Find where the given text appears and provide that cell's center as [X, Y] coordinate. 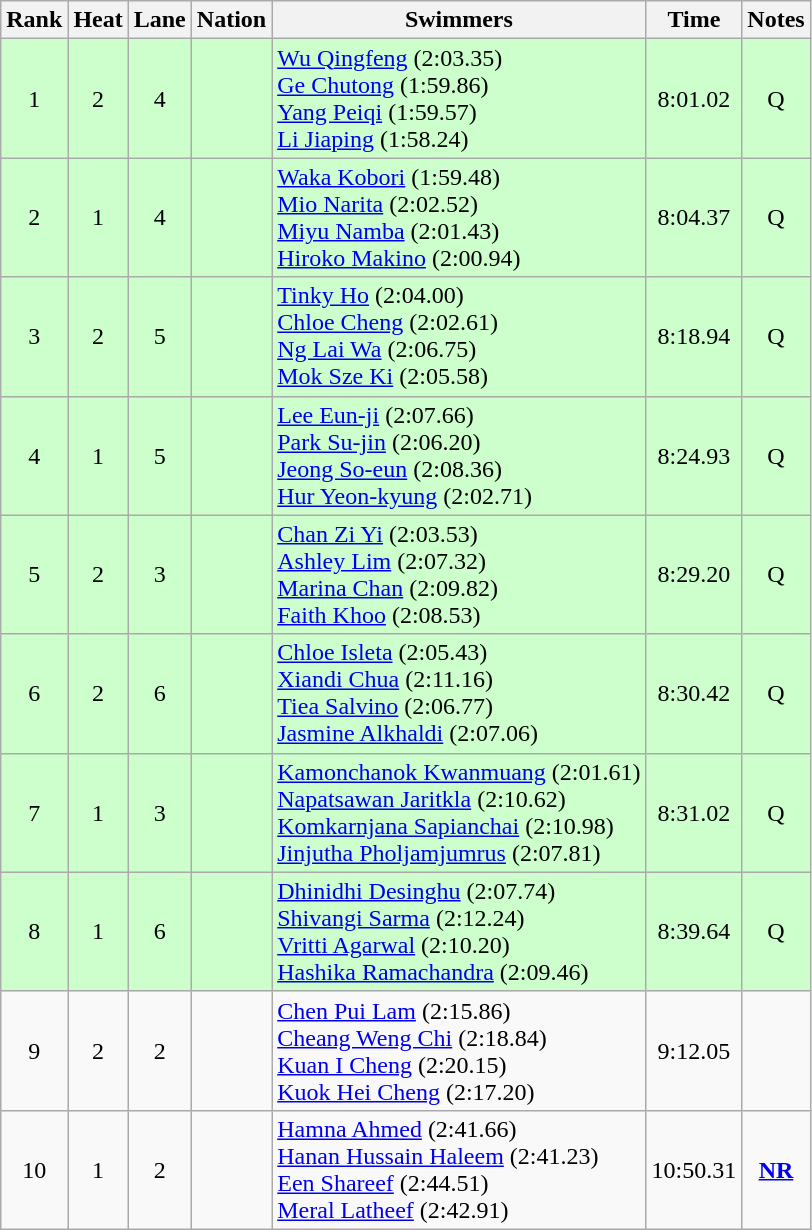
Waka Kobori (1:59.48)Mio Narita (2:02.52)Miyu Namba (2:01.43)Hiroko Makino (2:00.94) [459, 218]
Lane [160, 20]
9:12.05 [694, 1050]
8:24.93 [694, 456]
9 [34, 1050]
Dhinidhi Desinghu (2:07.74)Shivangi Sarma (2:12.24)Vritti Agarwal (2:10.20)Hashika Ramachandra (2:09.46) [459, 932]
Kamonchanok Kwanmuang (2:01.61)Napatsawan Jaritkla (2:10.62)Komkarnjana Sapianchai (2:10.98)Jinjutha Pholjamjumrus (2:07.81) [459, 812]
10 [34, 1170]
Hamna Ahmed (2:41.66)Hanan Hussain Haleem (2:41.23)Een Shareef (2:44.51)Meral Latheef (2:42.91) [459, 1170]
Lee Eun-ji (2:07.66)Park Su-jin (2:06.20)Jeong So-eun (2:08.36)Hur Yeon-kyung (2:02.71) [459, 456]
10:50.31 [694, 1170]
Heat [98, 20]
Nation [231, 20]
Notes [776, 20]
Tinky Ho (2:04.00)Chloe Cheng (2:02.61)Ng Lai Wa (2:06.75)Mok Sze Ki (2:05.58) [459, 336]
Time [694, 20]
8 [34, 932]
Chan Zi Yi (2:03.53)Ashley Lim (2:07.32)Marina Chan (2:09.82)Faith Khoo (2:08.53) [459, 574]
8:29.20 [694, 574]
8:31.02 [694, 812]
8:18.94 [694, 336]
Swimmers [459, 20]
Chloe Isleta (2:05.43)Xiandi Chua (2:11.16)Tiea Salvino (2:06.77)Jasmine Alkhaldi (2:07.06) [459, 694]
Chen Pui Lam (2:15.86)Cheang Weng Chi (2:18.84)Kuan I Cheng (2:20.15)Kuok Hei Cheng (2:17.20) [459, 1050]
Wu Qingfeng (2:03.35)Ge Chutong (1:59.86)Yang Peiqi (1:59.57)Li Jiaping (1:58.24) [459, 98]
7 [34, 812]
NR [776, 1170]
Rank [34, 20]
8:30.42 [694, 694]
8:39.64 [694, 932]
8:04.37 [694, 218]
8:01.02 [694, 98]
